Output the [x, y] coordinate of the center of the cell containing the given text.  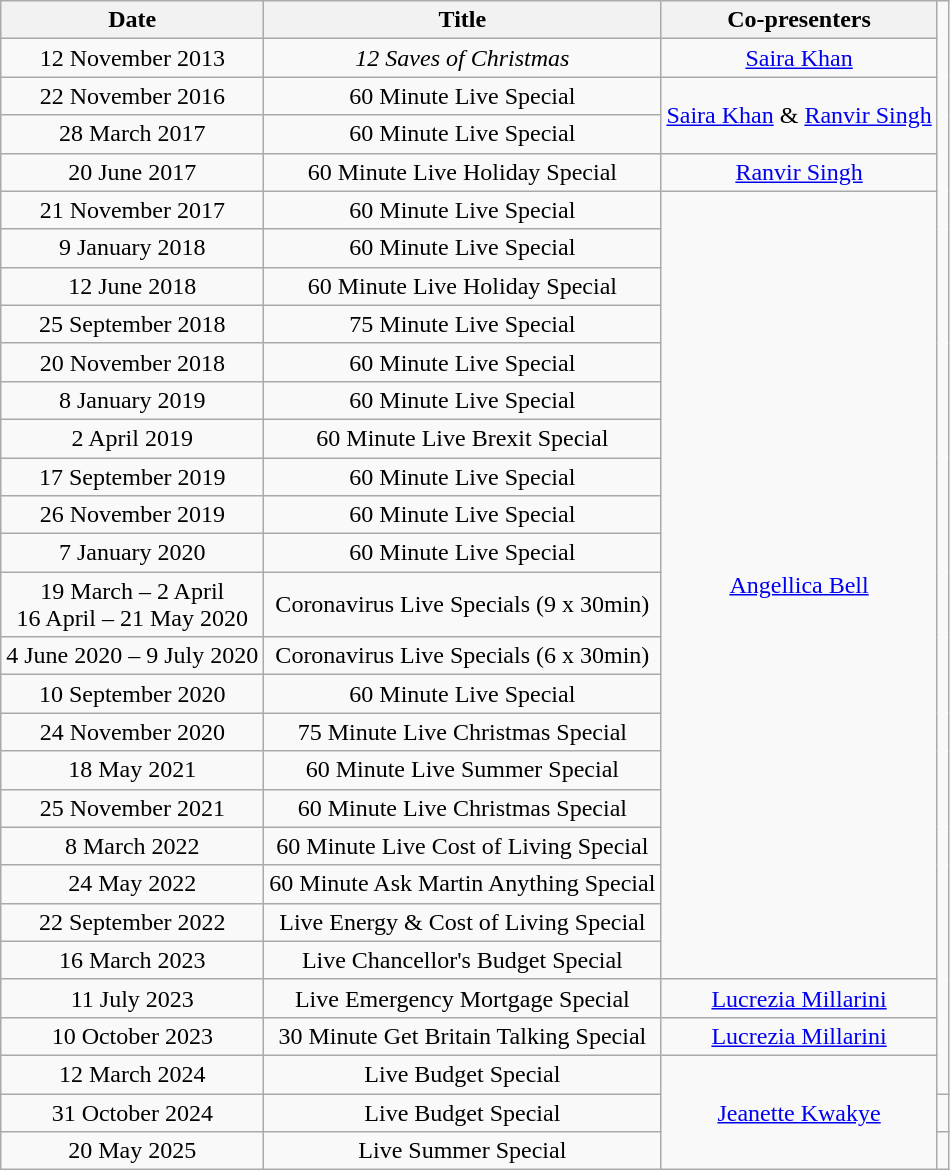
Angellica Bell [799, 585]
Coronavirus Live Specials (9 x 30min) [462, 604]
Saira Khan & Ranvir Singh [799, 115]
60 Minute Ask Martin Anything Special [462, 884]
60 Minute Live Christmas Special [462, 808]
12 March 2024 [132, 1074]
21 November 2017 [132, 210]
Live Energy & Cost of Living Special [462, 922]
31 October 2024 [132, 1113]
Title [462, 20]
75 Minute Live Special [462, 324]
Live Summer Special [462, 1151]
25 September 2018 [132, 324]
17 September 2019 [132, 477]
75 Minute Live Christmas Special [462, 732]
7 January 2020 [132, 553]
24 November 2020 [132, 732]
18 May 2021 [132, 770]
Ranvir Singh [799, 172]
11 July 2023 [132, 998]
Coronavirus Live Specials (6 x 30min) [462, 656]
9 January 2018 [132, 248]
20 May 2025 [132, 1151]
25 November 2021 [132, 808]
30 Minute Get Britain Talking Special [462, 1036]
Live Chancellor's Budget Special [462, 960]
Co-presenters [799, 20]
10 September 2020 [132, 694]
16 March 2023 [132, 960]
Jeanette Kwakye [799, 1112]
22 September 2022 [132, 922]
26 November 2019 [132, 515]
Saira Khan [799, 58]
10 October 2023 [132, 1036]
12 June 2018 [132, 286]
12 Saves of Christmas [462, 58]
12 November 2013 [132, 58]
2 April 2019 [132, 438]
Live Emergency Mortgage Special [462, 998]
60 Minute Live Brexit Special [462, 438]
60 Minute Live Cost of Living Special [462, 846]
8 March 2022 [132, 846]
8 January 2019 [132, 400]
20 November 2018 [132, 362]
22 November 2016 [132, 96]
Date [132, 20]
24 May 2022 [132, 884]
60 Minute Live Summer Special [462, 770]
20 June 2017 [132, 172]
19 March – 2 April 16 April – 21 May 2020 [132, 604]
28 March 2017 [132, 134]
4 June 2020 – 9 July 2020 [132, 656]
